From the cell containing the given text, extract its center point as [x, y] coordinate. 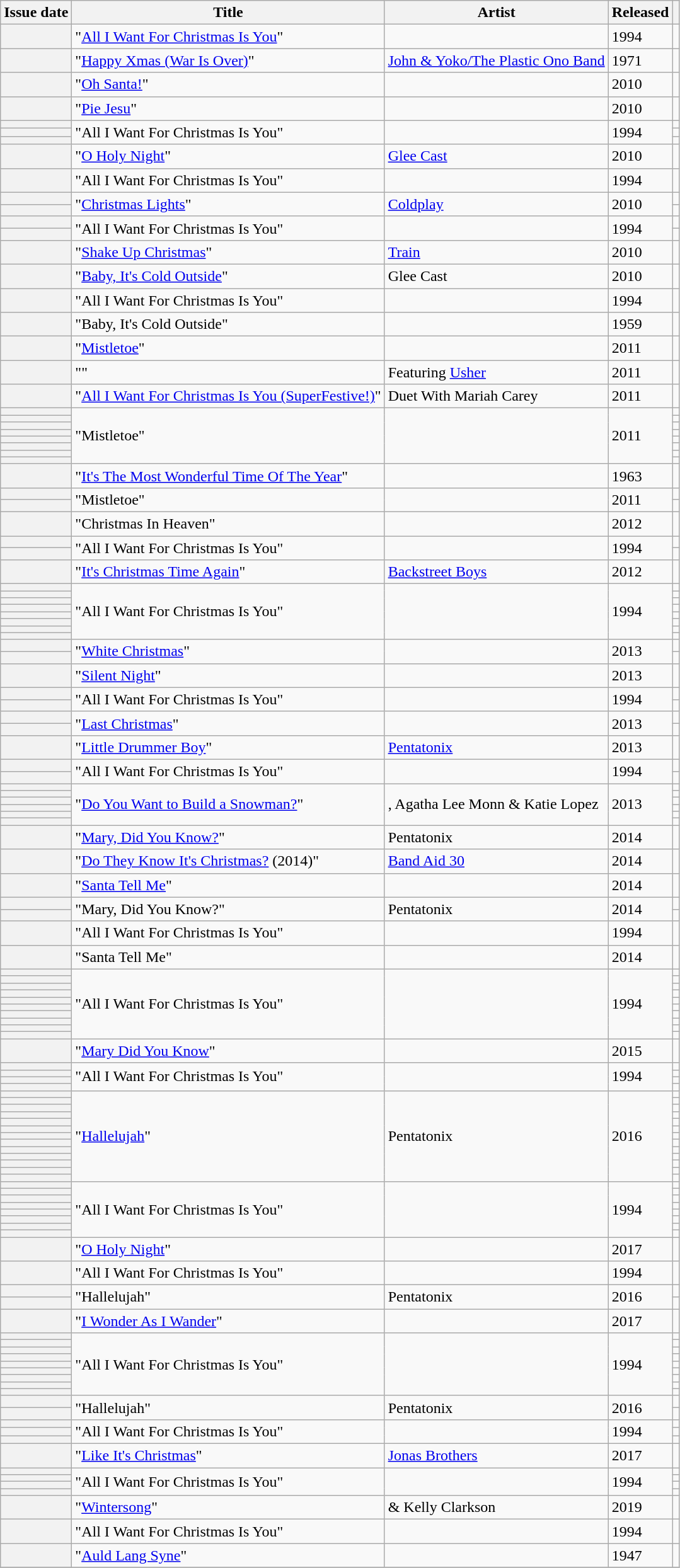
, Agatha Lee Monn & Katie Lopez [497, 804]
"Auld Lang Syne" [228, 1555]
& Kelly Clarkson [497, 1508]
"Happy Xmas (War Is Over)" [228, 60]
Featuring Usher [497, 372]
Released [640, 13]
"Wintersong" [228, 1508]
"Christmas In Heaven" [228, 524]
"Little Drummer Boy" [228, 747]
"" [228, 372]
Artist [497, 13]
"Last Christmas" [228, 723]
Duet With Mariah Carey [497, 396]
"Christmas Lights" [228, 204]
"It's The Most Wonderful Time Of The Year" [228, 476]
1947 [640, 1555]
Band Aid 30 [497, 861]
Train [497, 252]
Title [228, 13]
"Silent Night" [228, 675]
"Oh Santa!" [228, 84]
"All I Want For Christmas Is You (SuperFestive!)" [228, 396]
John & Yoko/The Plastic Ono Band [497, 60]
Backstreet Boys [497, 572]
"It's Christmas Time Again" [228, 572]
1971 [640, 60]
"I Wonder As I Wander" [228, 1321]
"Shake Up Christmas" [228, 252]
"Do You Want to Build a Snowman?" [228, 804]
"Mary Did You Know" [228, 1051]
Issue date [37, 13]
"Pie Jesu" [228, 108]
Coldplay [497, 204]
"Do They Know It's Christmas? (2014)" [228, 861]
"White Christmas" [228, 651]
1963 [640, 476]
Jonas Brothers [497, 1455]
"Like It's Christmas" [228, 1455]
2019 [640, 1508]
1959 [640, 324]
2015 [640, 1051]
